Find where the given text appears and provide that cell's center as [X, Y] coordinate. 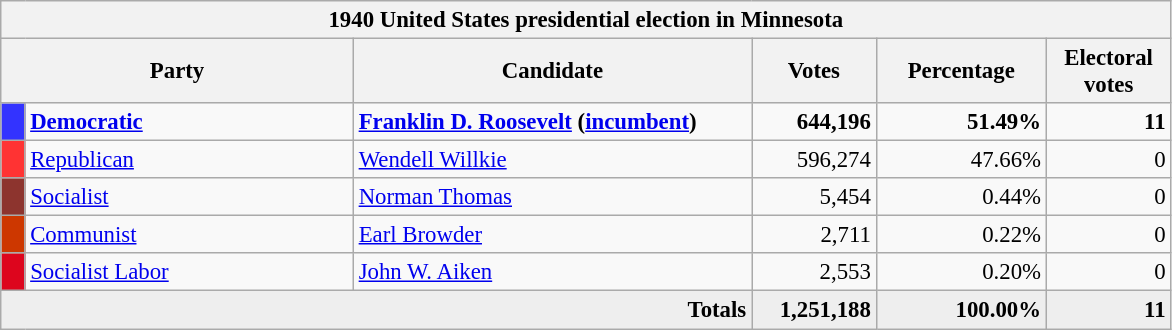
Democratic [189, 122]
Socialist [189, 197]
Wendell Willkie [552, 160]
596,274 [814, 160]
47.66% [961, 160]
51.49% [961, 122]
100.00% [961, 310]
0.22% [961, 235]
Republican [189, 160]
2,553 [814, 273]
John W. Aiken [552, 273]
Totals [376, 310]
Earl Browder [552, 235]
1940 United States presidential election in Minnesota [586, 20]
Communist [189, 235]
Party [178, 72]
Franklin D. Roosevelt (incumbent) [552, 122]
0.20% [961, 273]
Socialist Labor [189, 273]
Percentage [961, 72]
Norman Thomas [552, 197]
644,196 [814, 122]
Electoral votes [1108, 72]
0.44% [961, 197]
Votes [814, 72]
1,251,188 [814, 310]
Candidate [552, 72]
2,711 [814, 235]
5,454 [814, 197]
